Return (X, Y) of the center of cell containing provided text 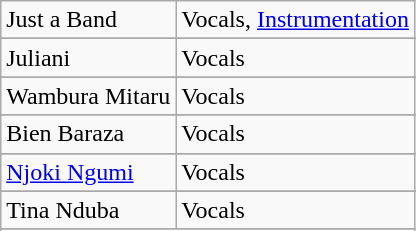
Njoki Ngumi (88, 172)
Vocals, Instrumentation (296, 20)
Juliani (88, 58)
Wambura Mitaru (88, 96)
Tina Nduba (88, 210)
Bien Baraza (88, 134)
Just a Band (88, 20)
